Pinpoint the cell where the given text exists, returning its [X, Y] midpoint coordinate. 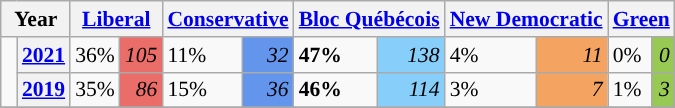
Conservative [228, 19]
0% [630, 55]
36 [268, 90]
47% [336, 55]
11 [572, 55]
36% [95, 55]
114 [412, 90]
86 [142, 90]
7 [572, 90]
New Democratic [526, 19]
Green [642, 19]
0 [663, 55]
2021 [44, 55]
1% [630, 90]
3 [663, 90]
4% [491, 55]
32 [268, 55]
35% [95, 90]
2019 [44, 90]
138 [412, 55]
Year [36, 19]
105 [142, 55]
15% [202, 90]
Liberal [116, 19]
11% [202, 55]
Bloc Québécois [370, 19]
46% [336, 90]
3% [491, 90]
